Extract the [x, y] coordinate from the center of the cell holding the provided text.  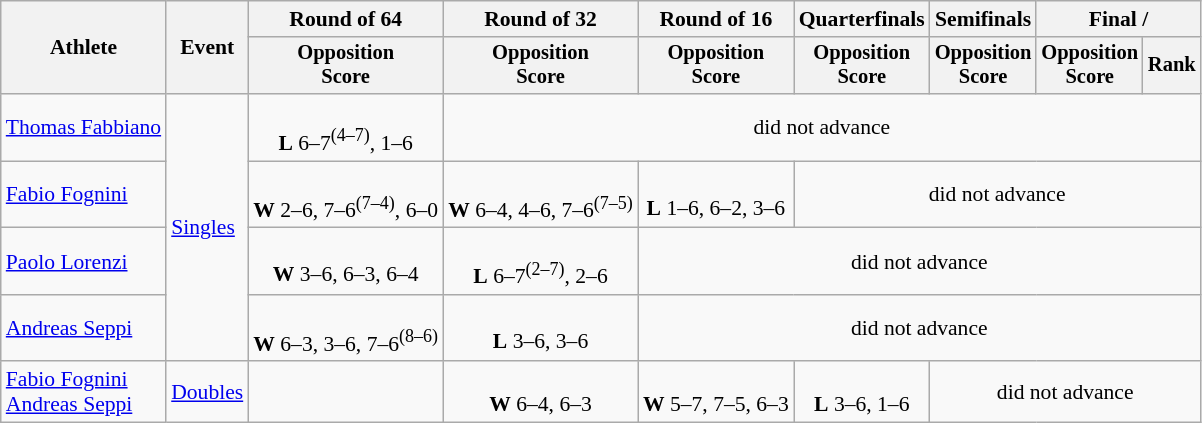
Fabio FogniniAndreas Seppi [84, 392]
Round of 32 [540, 19]
Rank [1172, 66]
L 1–6, 6–2, 3–6 [716, 194]
Andreas Seppi [84, 328]
W 3–6, 6–3, 6–4 [346, 262]
W 6–4, 4–6, 7–6(7–5) [540, 194]
Fabio Fognini [84, 194]
Paolo Lorenzi [84, 262]
Semifinals [984, 19]
L 6–7(2–7), 2–6 [540, 262]
Event [207, 48]
L 6–7(4–7), 1–6 [346, 128]
Round of 16 [716, 19]
W 5–7, 7–5, 6–3 [716, 392]
Singles [207, 228]
Doubles [207, 392]
W 6–4, 6–3 [540, 392]
Final / [1118, 19]
L 3–6, 3–6 [540, 328]
W 6–3, 3–6, 7–6(8–6) [346, 328]
L 3–6, 1–6 [862, 392]
W 2–6, 7–6(7–4), 6–0 [346, 194]
Thomas Fabbiano [84, 128]
Athlete [84, 48]
Round of 64 [346, 19]
Quarterfinals [862, 19]
